Find where the given text appears and provide that cell's center as [x, y] coordinate. 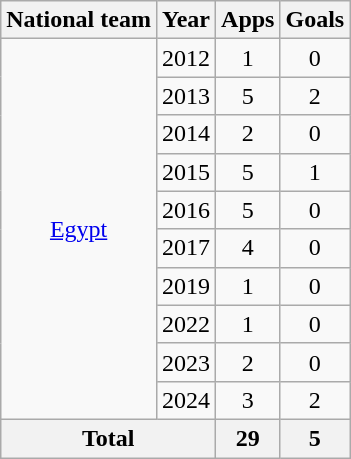
2023 [186, 362]
3 [248, 400]
2012 [186, 58]
Total [108, 438]
2019 [186, 286]
National team [79, 20]
2016 [186, 210]
2013 [186, 96]
2015 [186, 172]
29 [248, 438]
2024 [186, 400]
2014 [186, 134]
4 [248, 248]
Egypt [79, 230]
Goals [315, 20]
Year [186, 20]
2017 [186, 248]
2022 [186, 324]
Apps [248, 20]
